Search for the cell housing the specified text and yield its (x, y) center coordinate. 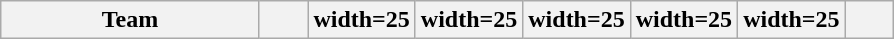
Team (130, 20)
